Return the (x, y) coordinate for the center point of the cell that contains the specified text.  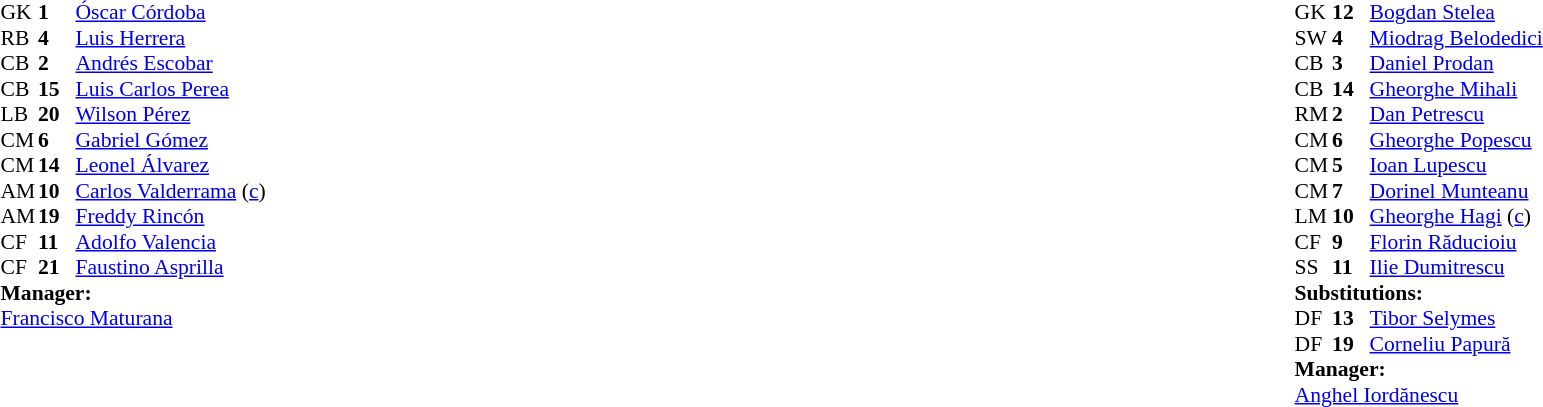
Daniel Prodan (1456, 63)
3 (1351, 63)
5 (1351, 165)
Substitutions: (1419, 293)
Francisco Maturana (132, 319)
7 (1351, 191)
Dorinel Munteanu (1456, 191)
SW (1314, 38)
Adolfo Valencia (171, 242)
RB (19, 38)
Florin Răducioiu (1456, 242)
Corneliu Papură (1456, 344)
Wilson Pérez (171, 115)
Luis Carlos Perea (171, 89)
Gheorghe Mihali (1456, 89)
Carlos Valderrama (c) (171, 191)
Miodrag Belodedici (1456, 38)
13 (1351, 319)
SS (1314, 267)
Ioan Lupescu (1456, 165)
Andrés Escobar (171, 63)
Gabriel Gómez (171, 140)
15 (57, 89)
LB (19, 115)
1 (57, 13)
Luis Herrera (171, 38)
Faustino Asprilla (171, 267)
Freddy Rincón (171, 217)
Óscar Córdoba (171, 13)
20 (57, 115)
21 (57, 267)
Gheorghe Popescu (1456, 140)
LM (1314, 217)
Ilie Dumitrescu (1456, 267)
12 (1351, 13)
Dan Petrescu (1456, 115)
RM (1314, 115)
Gheorghe Hagi (c) (1456, 217)
9 (1351, 242)
Leonel Álvarez (171, 165)
Tibor Selymes (1456, 319)
Bogdan Stelea (1456, 13)
